From the cell containing the given text, extract its center point as (X, Y) coordinate. 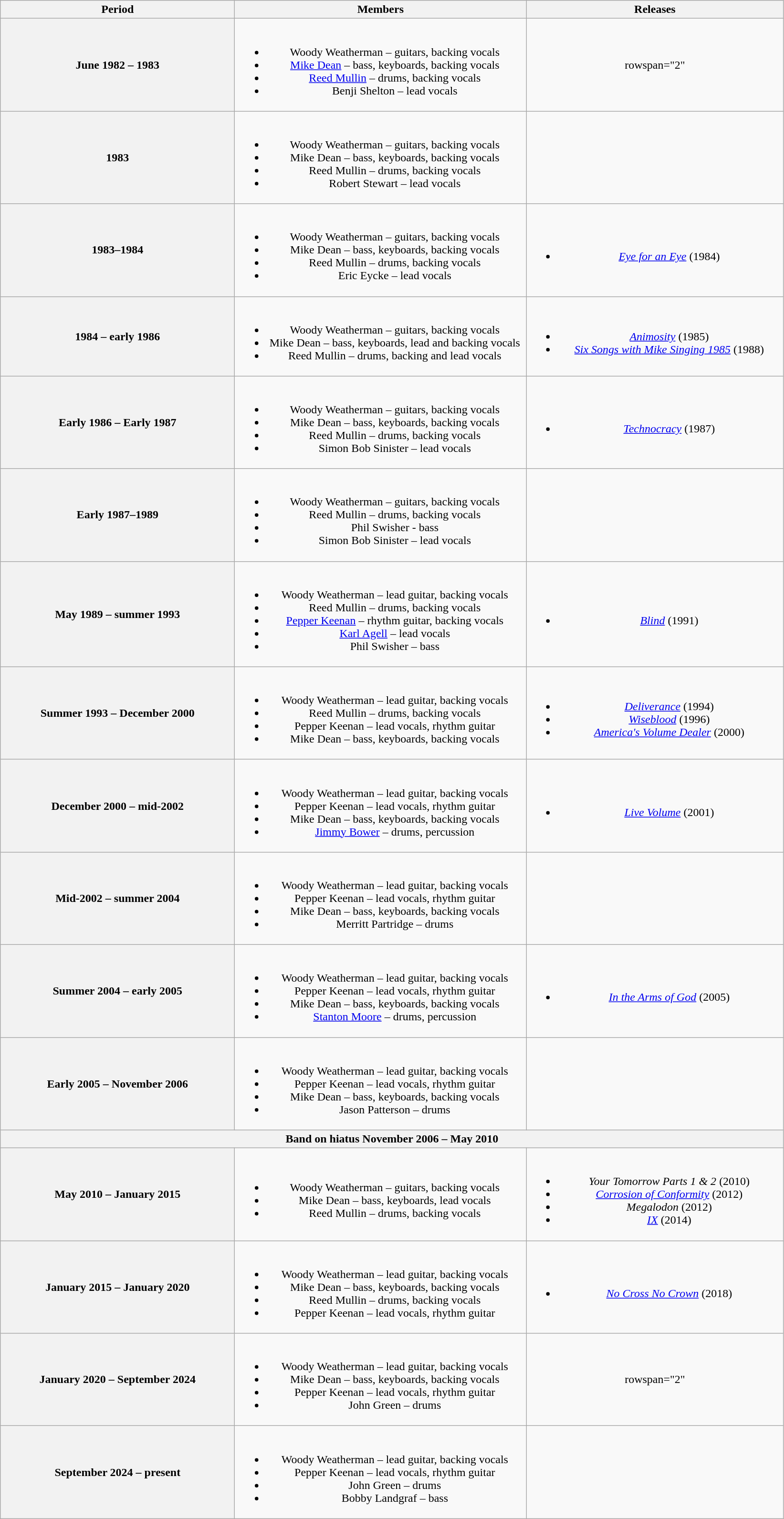
Band on hiatus November 2006 – May 2010 (392, 1139)
1983–1984 (117, 250)
Members (381, 10)
1983 (117, 157)
Period (117, 10)
No Cross No Crown (2018) (655, 1287)
December 2000 – mid-2002 (117, 806)
September 2024 – present (117, 1472)
May 1989 – summer 1993 (117, 614)
Woody Weatherman – lead guitar, backing vocalsPepper Keenan – lead vocals, rhythm guitarJohn Green – drums Bobby Landgraf – bass (381, 1472)
Eye for an Eye (1984) (655, 250)
In the Arms of God (2005) (655, 991)
Blind (1991) (655, 614)
Woody Weatherman – guitars, backing vocalsMike Dean – bass, keyboards, backing vocalsReed Mullin – drums, backing vocalsBenji Shelton – lead vocals (381, 65)
Woody Weatherman – guitars, backing vocalsMike Dean – bass, keyboards, lead and backing vocalsReed Mullin – drums, backing and lead vocals (381, 336)
January 2020 – September 2024 (117, 1380)
June 1982 – 1983 (117, 65)
Live Volume (2001) (655, 806)
January 2015 – January 2020 (117, 1287)
May 2010 – January 2015 (117, 1194)
Mid-2002 – summer 2004 (117, 898)
Woody Weatherman – guitars, backing vocalsMike Dean – bass, keyboards, backing vocalsReed Mullin – drums, backing vocalsRobert Stewart – lead vocals (381, 157)
Early 1986 – Early 1987 (117, 422)
Woody Weatherman – guitars, backing vocalsMike Dean – bass, keyboards, backing vocalsReed Mullin – drums, backing vocalsEric Eycke – lead vocals (381, 250)
Woody Weatherman – guitars, backing vocalsReed Mullin – drums, backing vocalsPhil Swisher - bassSimon Bob Sinister – lead vocals (381, 515)
Early 2005 – November 2006 (117, 1084)
Animosity (1985)Six Songs with Mike Singing 1985 (1988) (655, 336)
Summer 2004 – early 2005 (117, 991)
Releases (655, 10)
Your Tomorrow Parts 1 & 2 (2010)Corrosion of Conformity (2012)Megalodon (2012)IX (2014) (655, 1194)
Woody Weatherman – lead guitar, backing vocalsMike Dean – bass, keyboards, backing vocalsPepper Keenan – lead vocals, rhythm guitarJohn Green – drums (381, 1380)
Summer 1993 – December 2000 (117, 713)
1984 – early 1986 (117, 336)
Woody Weatherman – guitars, backing vocalsMike Dean – bass, keyboards, lead vocalsReed Mullin – drums, backing vocals (381, 1194)
Early 1987–1989 (117, 515)
Technocracy (1987) (655, 422)
Deliverance (1994)Wiseblood (1996)America's Volume Dealer (2000) (655, 713)
